Find where the given text appears and provide that cell's center as [X, Y] coordinate. 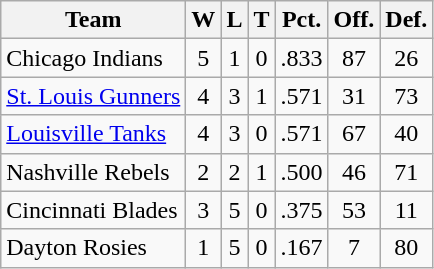
71 [406, 172]
31 [354, 96]
.500 [302, 172]
Dayton Rosies [94, 248]
Chicago Indians [94, 58]
40 [406, 134]
53 [354, 210]
Off. [354, 20]
.167 [302, 248]
87 [354, 58]
Louisville Tanks [94, 134]
11 [406, 210]
67 [354, 134]
80 [406, 248]
26 [406, 58]
St. Louis Gunners [94, 96]
73 [406, 96]
Nashville Rebels [94, 172]
Def. [406, 20]
L [234, 20]
46 [354, 172]
.375 [302, 210]
Pct. [302, 20]
.833 [302, 58]
Team [94, 20]
Cincinnati Blades [94, 210]
7 [354, 248]
W [204, 20]
T [262, 20]
